Locate the cell with the specified text and output its (x, y) center coordinate. 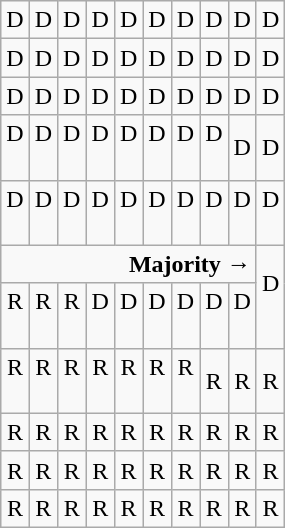
Majority → (129, 264)
